Provide the [X, Y] coordinate of the cell's center where the given text is located.  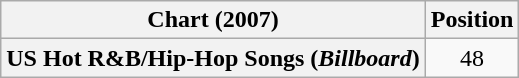
US Hot R&B/Hip-Hop Songs (Billboard) [213, 58]
Position [472, 20]
Chart (2007) [213, 20]
48 [472, 58]
